Extract the (x, y) coordinate from the center of the cell holding the provided text.  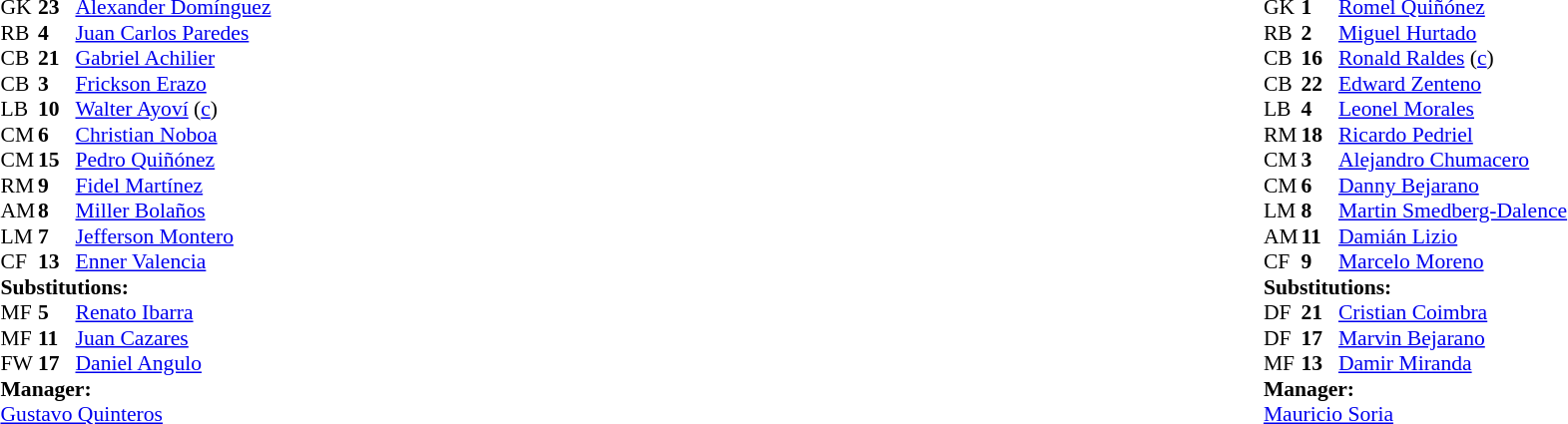
Gabriel Achilier (174, 59)
Marvin Bejarano (1453, 338)
Ronald Raldes (c) (1453, 59)
Enner Valencia (174, 262)
FW (19, 364)
Cristian Coimbra (1453, 312)
Renato Ibarra (174, 312)
7 (57, 236)
Miller Bolaños (174, 211)
Damián Lizio (1453, 236)
Jefferson Montero (174, 236)
2 (1319, 33)
22 (1319, 84)
16 (1319, 59)
Walter Ayoví (c) (174, 109)
Martin Smedberg-Dalence (1453, 211)
Juan Cazares (174, 338)
18 (1319, 135)
5 (57, 312)
Damir Miranda (1453, 364)
Edward Zenteno (1453, 84)
Ricardo Pedriel (1453, 135)
Frickson Erazo (174, 84)
Christian Noboa (174, 135)
10 (57, 109)
Miguel Hurtado (1453, 33)
Danny Bejarano (1453, 186)
Pedro Quiñónez (174, 161)
Fidel Martínez (174, 186)
Alejandro Chumacero (1453, 161)
Marcelo Moreno (1453, 262)
15 (57, 161)
Juan Carlos Paredes (174, 33)
Leonel Morales (1453, 109)
Daniel Angulo (174, 364)
